Capture the cell that displays the provided text and extract its (x, y) central coordinate. 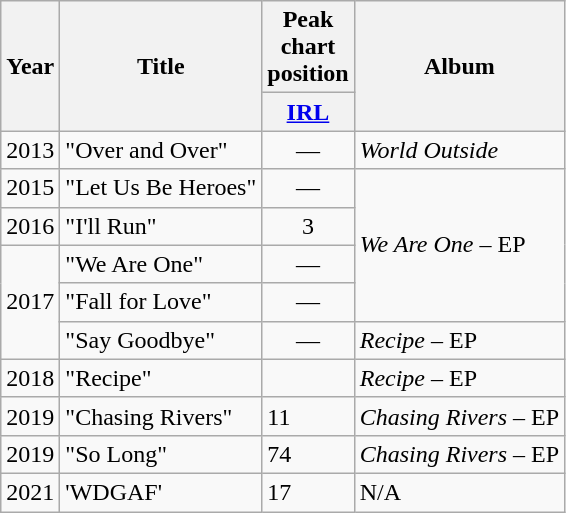
We Are One – EP (459, 245)
2018 (30, 378)
"Chasing Rivers" (161, 416)
2013 (30, 150)
2017 (30, 302)
World Outside (459, 150)
"Over and Over" (161, 150)
"Recipe" (161, 378)
"Let Us Be Heroes" (161, 188)
"So Long" (161, 454)
"Say Goodbye" (161, 340)
17 (308, 492)
Album (459, 66)
11 (308, 416)
'WDGAF' (161, 492)
"I'll Run" (161, 226)
2016 (30, 226)
IRL (308, 112)
N/A (459, 492)
3 (308, 226)
Peak chart position (308, 47)
2015 (30, 188)
74 (308, 454)
"We Are One" (161, 264)
"Fall for Love" (161, 302)
Title (161, 66)
2021 (30, 492)
Year (30, 66)
